Output the (x, y) coordinate of the center of the cell containing the given text.  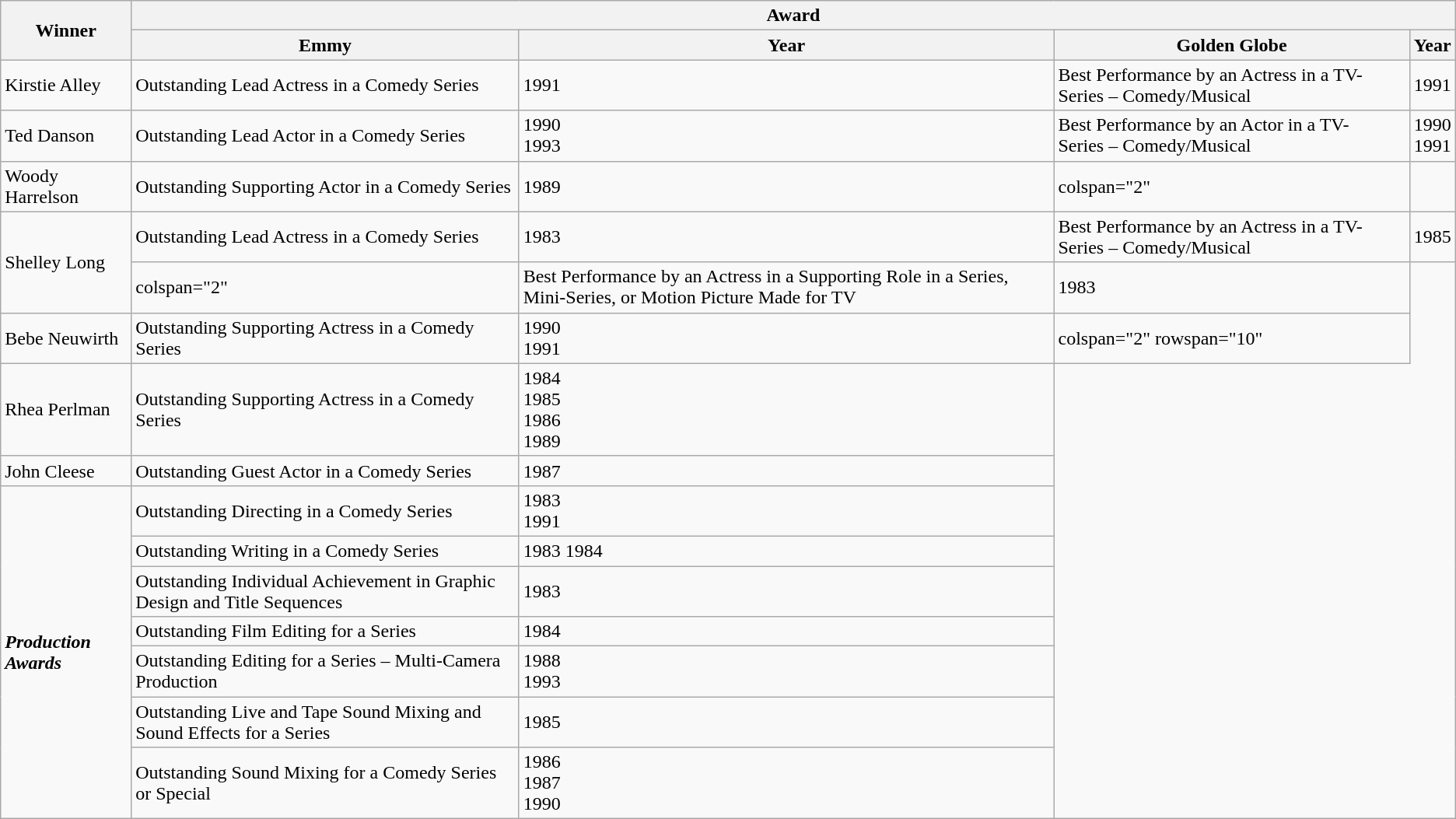
1987 (786, 471)
1984 (786, 632)
1990 1993 (786, 135)
Outstanding Guest Actor in a Comedy Series (325, 471)
1988 1993 (786, 672)
Golden Globe (1232, 45)
Ted Danson (66, 135)
colspan="2" rowspan="10" (1232, 338)
Emmy (325, 45)
Outstanding Live and Tape Sound Mixing and Sound Effects for a Series (325, 722)
Outstanding Supporting Actor in a Comedy Series (325, 187)
1984 1985 1986 1989 (786, 409)
Outstanding Directing in a Comedy Series (325, 510)
Outstanding Writing in a Comedy Series (325, 551)
Best Performance by an Actress in a Supporting Role in a Series, Mini-Series, or Motion Picture Made for TV (786, 288)
Outstanding Film Editing for a Series (325, 632)
1983 1991 (786, 510)
Award (793, 16)
Woody Harrelson (66, 187)
Outstanding Lead Actor in a Comedy Series (325, 135)
1986 1987 1990 (786, 783)
Best Performance by an Actor in a TV-Series – Comedy/Musical (1232, 135)
John Cleese (66, 471)
Bebe Neuwirth (66, 338)
Rhea Perlman (66, 409)
Kirstie Alley (66, 86)
Shelley Long (66, 262)
Outstanding Individual Achievement in Graphic Design and Title Sequences (325, 591)
Production Awards (66, 652)
Outstanding Editing for a Series – Multi-Camera Production (325, 672)
Outstanding Sound Mixing for a Comedy Series or Special (325, 783)
1983 1984 (786, 551)
1989 (786, 187)
Winner (66, 30)
